Identify which cell holds the provided text, then report its (X, Y) central coordinate. 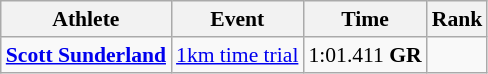
Scott Sunderland (86, 55)
1km time trial (237, 55)
Time (364, 19)
Rank (458, 19)
1:01.411 GR (364, 55)
Event (237, 19)
Athlete (86, 19)
